Extract the (X, Y) coordinate from the center of the cell holding the provided text.  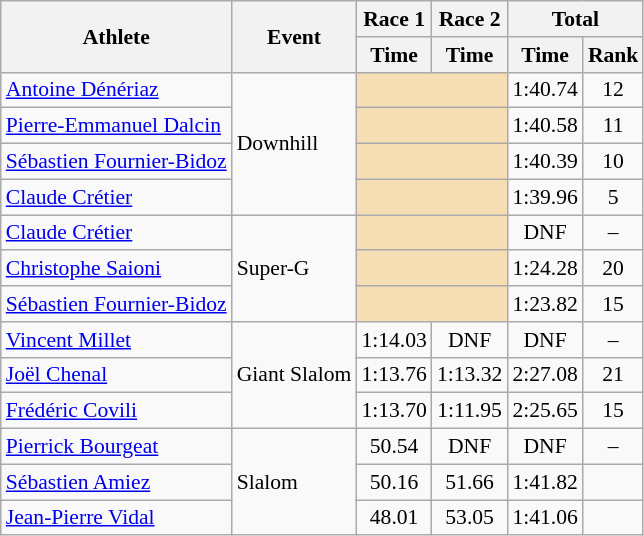
11 (614, 126)
1:40.58 (544, 126)
Sébastien Amiez (116, 482)
Christophe Saioni (116, 269)
20 (614, 269)
1:14.03 (394, 340)
Pierre-Emmanuel Dalcin (116, 126)
1:41.82 (544, 482)
1:11.95 (470, 411)
1:13.70 (394, 411)
Vincent Millet (116, 340)
48.01 (394, 518)
Antoine Dénériaz (116, 90)
Athlete (116, 36)
Joël Chenal (116, 375)
Race 1 (394, 19)
1:23.82 (544, 304)
51.66 (470, 482)
Pierrick Bourgeat (116, 447)
Downhill (294, 143)
1:13.32 (470, 375)
10 (614, 162)
2:27.08 (544, 375)
50.54 (394, 447)
Super-G (294, 268)
53.05 (470, 518)
Total (575, 19)
Race 2 (470, 19)
1:24.28 (544, 269)
1:41.06 (544, 518)
1:13.76 (394, 375)
Giant Slalom (294, 376)
1:40.39 (544, 162)
Slalom (294, 482)
1:40.74 (544, 90)
Frédéric Covili (116, 411)
12 (614, 90)
21 (614, 375)
1:39.96 (544, 197)
Jean-Pierre Vidal (116, 518)
Event (294, 36)
50.16 (394, 482)
Rank (614, 55)
2:25.65 (544, 411)
5 (614, 197)
